Extract the [X, Y] coordinate from the center of the cell holding the provided text.  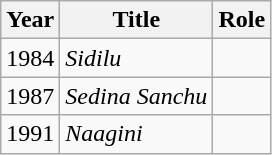
Title [136, 20]
1991 [30, 134]
1984 [30, 58]
Role [242, 20]
Year [30, 20]
Naagini [136, 134]
1987 [30, 96]
Sidilu [136, 58]
Sedina Sanchu [136, 96]
